Pinpoint the cell where the given text exists, returning its (x, y) midpoint coordinate. 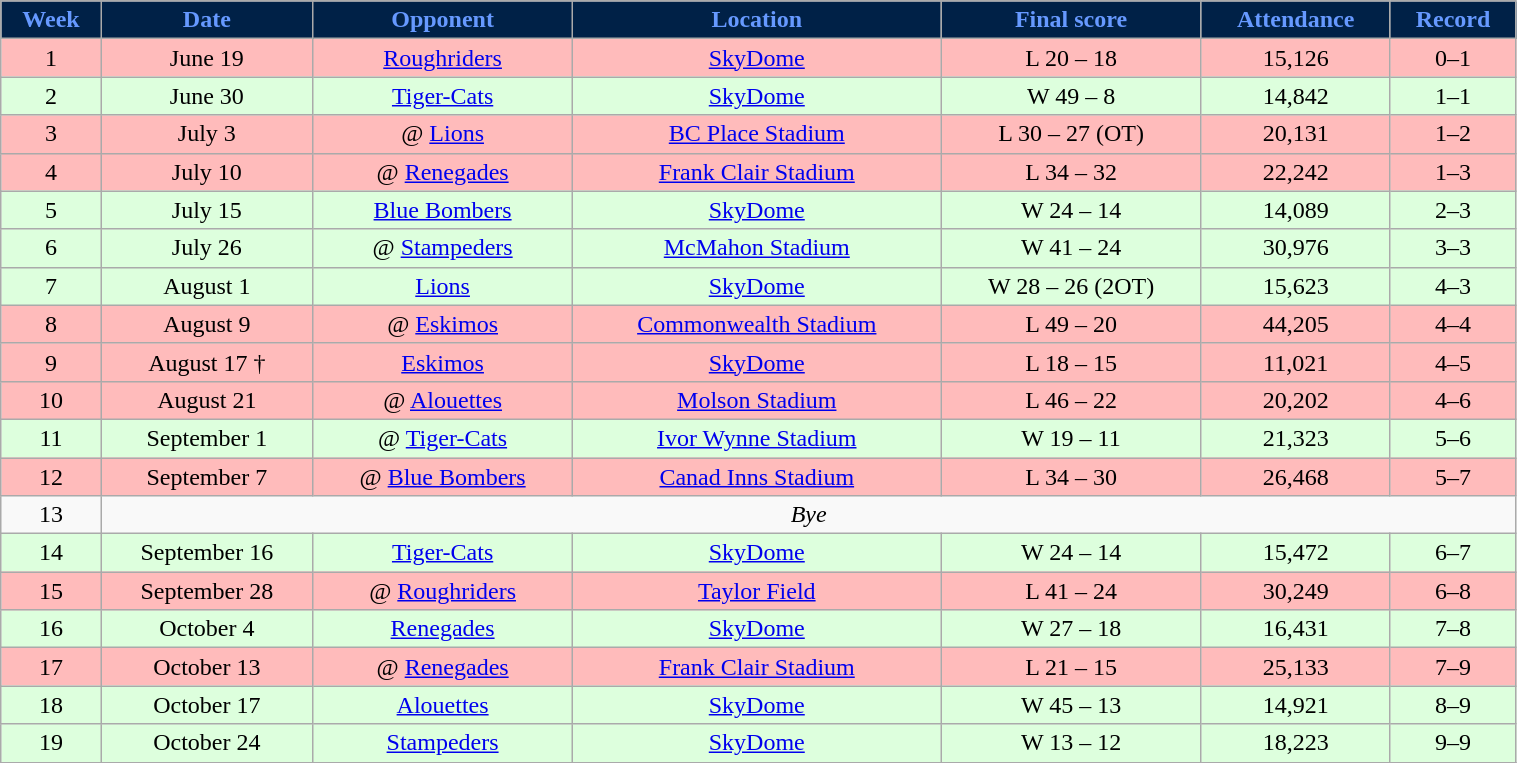
7–8 (1453, 629)
Canad Inns Stadium (757, 477)
W 19 – 11 (1072, 438)
W 41 – 24 (1072, 248)
BC Place Stadium (757, 134)
6–8 (1453, 591)
12 (51, 477)
Lions (442, 286)
44,205 (1296, 324)
October 17 (206, 705)
7–9 (1453, 667)
June 30 (206, 96)
Week (51, 20)
Date (206, 20)
September 16 (206, 553)
8 (51, 324)
L 34 – 32 (1072, 172)
September 1 (206, 438)
August 9 (206, 324)
1–3 (1453, 172)
14,089 (1296, 210)
@ Stampeders (442, 248)
W 28 – 26 (2OT) (1072, 286)
19 (51, 743)
June 19 (206, 58)
16 (51, 629)
1–1 (1453, 96)
11,021 (1296, 362)
9 (51, 362)
Location (757, 20)
Molson Stadium (757, 400)
July 10 (206, 172)
4–3 (1453, 286)
L 49 – 20 (1072, 324)
6–7 (1453, 553)
18 (51, 705)
25,133 (1296, 667)
4–5 (1453, 362)
3 (51, 134)
L 34 – 30 (1072, 477)
L 46 – 22 (1072, 400)
@ Blue Bombers (442, 477)
3–3 (1453, 248)
1 (51, 58)
14,921 (1296, 705)
Attendance (1296, 20)
20,131 (1296, 134)
21,323 (1296, 438)
W 13 – 12 (1072, 743)
Record (1453, 20)
W 45 – 13 (1072, 705)
Alouettes (442, 705)
L 30 – 27 (OT) (1072, 134)
Final score (1072, 20)
October 4 (206, 629)
15,126 (1296, 58)
August 1 (206, 286)
October 24 (206, 743)
Opponent (442, 20)
7 (51, 286)
13 (51, 515)
July 3 (206, 134)
9–9 (1453, 743)
July 26 (206, 248)
L 41 – 24 (1072, 591)
6 (51, 248)
October 13 (206, 667)
15 (51, 591)
1–2 (1453, 134)
Blue Bombers (442, 210)
4–6 (1453, 400)
@ Tiger-Cats (442, 438)
Commonwealth Stadium (757, 324)
July 15 (206, 210)
September 28 (206, 591)
@ Alouettes (442, 400)
11 (51, 438)
L 20 – 18 (1072, 58)
Eskimos (442, 362)
@ Eskimos (442, 324)
2 (51, 96)
8–9 (1453, 705)
15,623 (1296, 286)
14 (51, 553)
17 (51, 667)
Renegades (442, 629)
W 49 – 8 (1072, 96)
2–3 (1453, 210)
10 (51, 400)
30,976 (1296, 248)
@ Lions (442, 134)
August 17 † (206, 362)
4 (51, 172)
14,842 (1296, 96)
16,431 (1296, 629)
18,223 (1296, 743)
5–7 (1453, 477)
20,202 (1296, 400)
26,468 (1296, 477)
5 (51, 210)
30,249 (1296, 591)
@ Roughriders (442, 591)
Taylor Field (757, 591)
5–6 (1453, 438)
Ivor Wynne Stadium (757, 438)
L 18 – 15 (1072, 362)
September 7 (206, 477)
4–4 (1453, 324)
15,472 (1296, 553)
Bye (808, 515)
Roughriders (442, 58)
L 21 – 15 (1072, 667)
McMahon Stadium (757, 248)
Stampeders (442, 743)
0–1 (1453, 58)
22,242 (1296, 172)
W 27 – 18 (1072, 629)
August 21 (206, 400)
